From the cell containing the given text, extract its center point as [X, Y] coordinate. 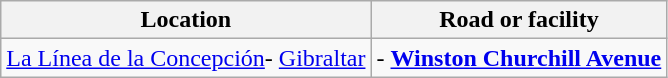
Location [186, 20]
- Winston Churchill Avenue [519, 58]
La Línea de la Concepción- Gibraltar [186, 58]
Road or facility [519, 20]
